From the cell containing the given text, extract its center point as (x, y) coordinate. 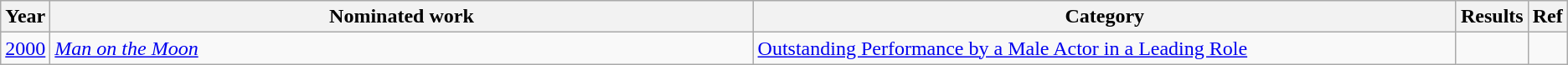
Results (1492, 17)
2000 (25, 48)
Year (25, 17)
Category (1104, 17)
Outstanding Performance by a Male Actor in a Leading Role (1104, 48)
Nominated work (402, 17)
Ref (1548, 17)
Man on the Moon (402, 48)
